Return (X, Y) of the center of cell containing provided text 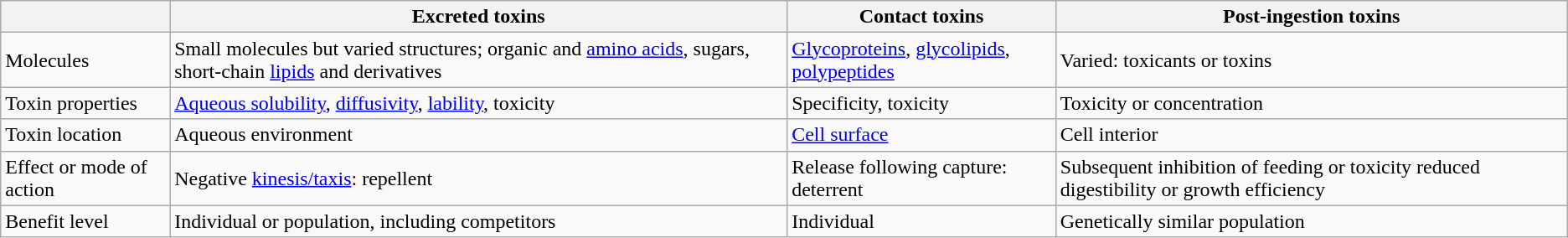
Effect or mode of action (85, 178)
Small molecules but varied structures; organic and amino acids, sugars, short-chain lipids and derivatives (479, 60)
Benefit level (85, 221)
Post-ingestion toxins (1312, 17)
Specificity, toxicity (921, 103)
Genetically similar population (1312, 221)
Cell interior (1312, 135)
Subsequent inhibition of feeding or toxicity reduced digestibility or growth efficiency (1312, 178)
Toxin properties (85, 103)
Aqueous environment (479, 135)
Varied: toxicants or toxins (1312, 60)
Glycoproteins, glycolipids, polypeptides (921, 60)
Molecules (85, 60)
Aqueous solubility, diffusivity, lability, toxicity (479, 103)
Negative kinesis/taxis: repellent (479, 178)
Contact toxins (921, 17)
Cell surface (921, 135)
Release following capture: deterrent (921, 178)
Individual or population, including competitors (479, 221)
Toxin location (85, 135)
Individual (921, 221)
Excreted toxins (479, 17)
Toxicity or concentration (1312, 103)
